Return the (X, Y) coordinate for the center point of the cell that contains the specified text.  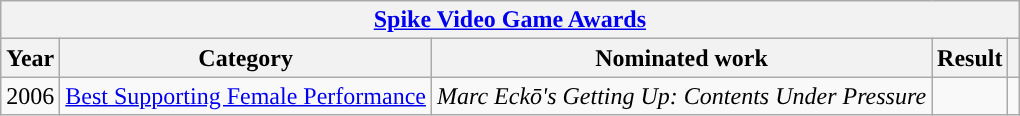
Spike Video Game Awards (510, 20)
2006 (30, 96)
Best Supporting Female Performance (246, 96)
Marc Eckō's Getting Up: Contents Under Pressure (681, 96)
Category (246, 58)
Year (30, 58)
Nominated work (681, 58)
Result (970, 58)
